Provide the (X, Y) coordinate of the cell's center where the given text is located.  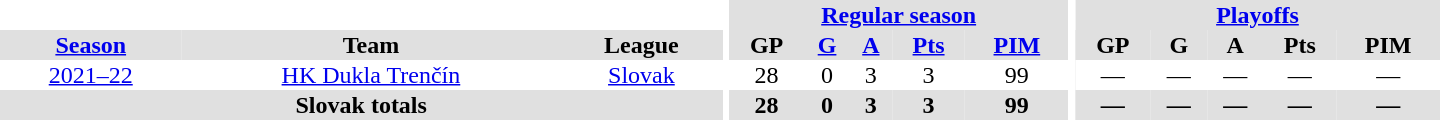
Slovak (641, 75)
League (641, 45)
Team (370, 45)
Season (90, 45)
HK Dukla Trenčín (370, 75)
Regular season (899, 15)
Playoffs (1258, 15)
Slovak totals (361, 105)
2021–22 (90, 75)
